Return [X, Y] of the center of cell containing provided text 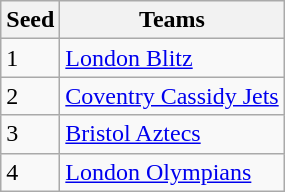
3 [30, 134]
London Blitz [172, 58]
Bristol Aztecs [172, 134]
London Olympians [172, 172]
2 [30, 96]
Teams [172, 20]
Coventry Cassidy Jets [172, 96]
Seed [30, 20]
4 [30, 172]
1 [30, 58]
